Capture the cell that displays the provided text and extract its [x, y] central coordinate. 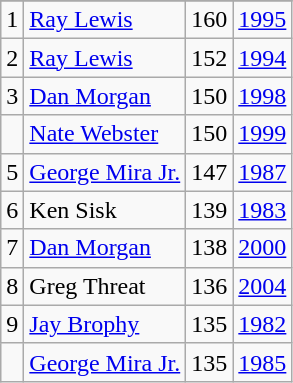
1982 [262, 324]
147 [210, 172]
1 [12, 20]
2 [12, 58]
2004 [262, 286]
Jay Brophy [105, 324]
Nate Webster [105, 134]
1994 [262, 58]
3 [12, 96]
1999 [262, 134]
1983 [262, 210]
139 [210, 210]
136 [210, 286]
1987 [262, 172]
160 [210, 20]
1985 [262, 362]
6 [12, 210]
152 [210, 58]
9 [12, 324]
1998 [262, 96]
8 [12, 286]
1995 [262, 20]
2000 [262, 248]
5 [12, 172]
Ken Sisk [105, 210]
138 [210, 248]
7 [12, 248]
Greg Threat [105, 286]
